Search for the cell housing the specified text and yield its [x, y] center coordinate. 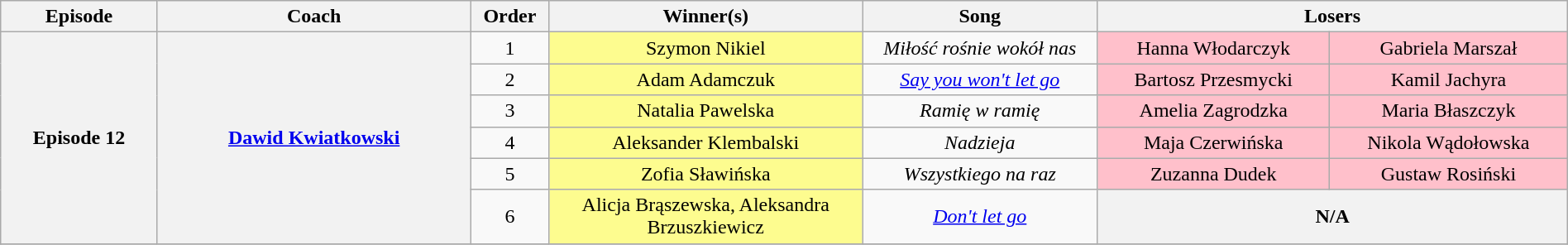
Hanna Włodarczyk [1214, 48]
Order [509, 17]
Coach [314, 17]
Amelia Zagrodzka [1214, 111]
N/A [1332, 217]
Wszystkiego na raz [980, 174]
2 [509, 79]
Zofia Sławińska [706, 174]
Bartosz Przesmycki [1214, 79]
Episode 12 [79, 137]
3 [509, 111]
Gustaw Rosiński [1449, 174]
Gabriela Marszał [1449, 48]
Adam Adamczuk [706, 79]
Say you won't let go [980, 79]
Dawid Kwiatkowski [314, 137]
Zuzanna Dudek [1214, 174]
Szymon Nikiel [706, 48]
Maria Błaszczyk [1449, 111]
Kamil Jachyra [1449, 79]
Winner(s) [706, 17]
4 [509, 142]
6 [509, 217]
Losers [1332, 17]
Episode [79, 17]
Maja Czerwińska [1214, 142]
Nikola Wądołowska [1449, 142]
Don't let go [980, 217]
Natalia Pawelska [706, 111]
Song [980, 17]
Miłość rośnie wokół nas [980, 48]
Ramię w ramię [980, 111]
Nadzieja [980, 142]
1 [509, 48]
5 [509, 174]
Alicja Brąszewska, Aleksandra Brzuszkiewicz [706, 217]
Aleksander Klembalski [706, 142]
